Output the (X, Y) coordinate of the center of the cell containing the given text.  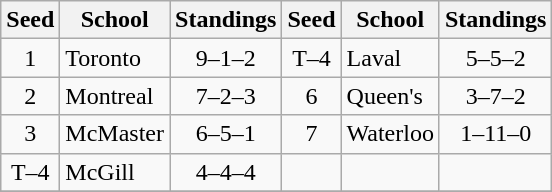
3 (30, 134)
5–5–2 (495, 58)
7–2–3 (226, 96)
Waterloo (390, 134)
McGill (115, 172)
Queen's (390, 96)
4–4–4 (226, 172)
1 (30, 58)
7 (312, 134)
3–7–2 (495, 96)
Montreal (115, 96)
9–1–2 (226, 58)
2 (30, 96)
Toronto (115, 58)
6 (312, 96)
Laval (390, 58)
1–11–0 (495, 134)
6–5–1 (226, 134)
McMaster (115, 134)
